Return [X, Y] of the center of cell containing provided text 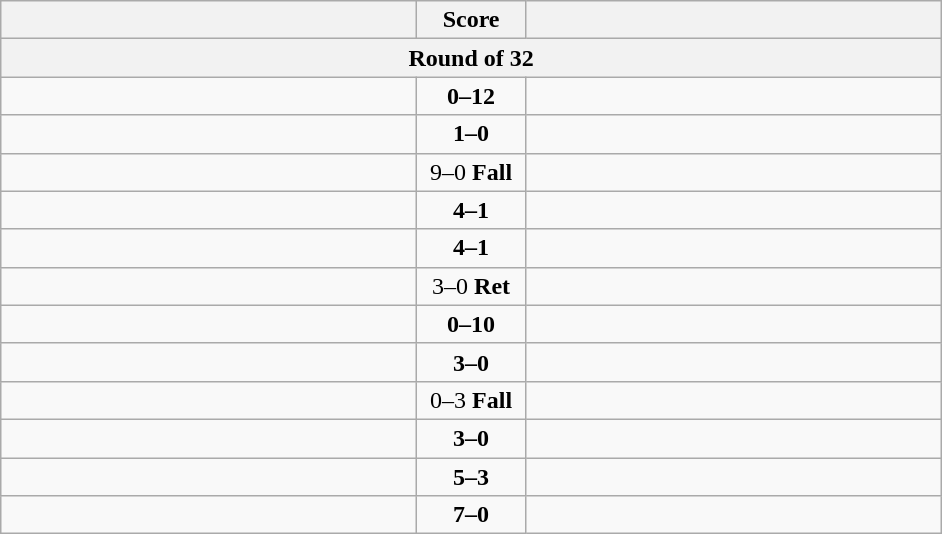
0–10 [472, 324]
3–0 Ret [472, 286]
Score [472, 20]
0–12 [472, 96]
Round of 32 [472, 58]
7–0 [472, 515]
0–3 Fall [472, 400]
9–0 Fall [472, 172]
1–0 [472, 134]
5–3 [472, 477]
